Identify which cell holds the provided text, then report its [x, y] central coordinate. 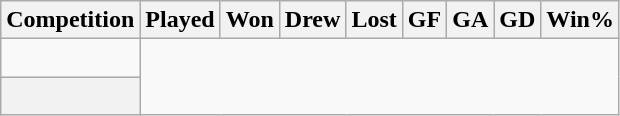
GF [424, 20]
GD [518, 20]
Played [180, 20]
Won [250, 20]
GA [470, 20]
Drew [312, 20]
Win% [580, 20]
Lost [374, 20]
Competition [70, 20]
